Provide the [x, y] coordinate of the cell's center where the given text is located.  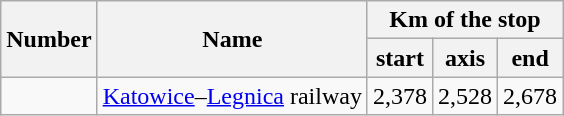
Katowice–Legnica railway [232, 96]
Name [232, 39]
2,528 [466, 96]
start [400, 58]
2,378 [400, 96]
Km of the stop [464, 20]
Number [49, 39]
axis [466, 58]
end [530, 58]
2,678 [530, 96]
